Scan for the cell matching the given text and deliver its [x, y] coordinate at center. 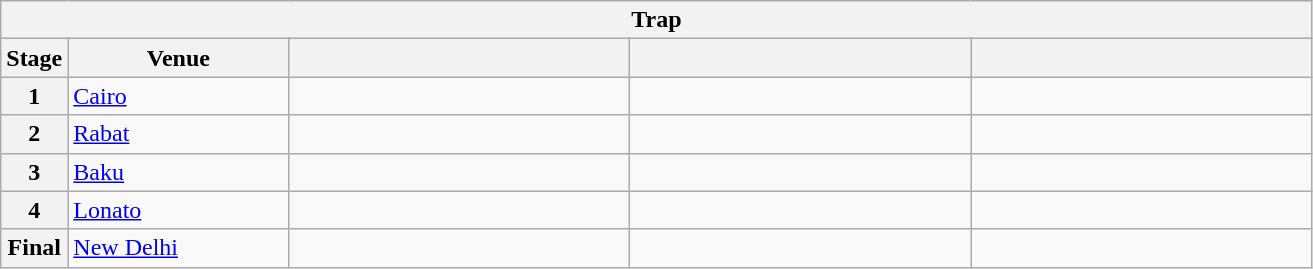
Trap [656, 20]
Cairo [178, 96]
New Delhi [178, 248]
Stage [34, 58]
Lonato [178, 210]
4 [34, 210]
1 [34, 96]
Baku [178, 172]
Venue [178, 58]
2 [34, 134]
Final [34, 248]
3 [34, 172]
Rabat [178, 134]
